Return [x, y] of the center of cell containing provided text 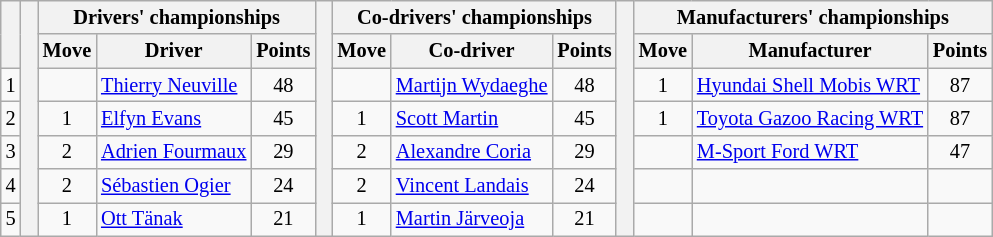
Alexandre Coria [472, 152]
Martijn Wydaeghe [472, 85]
Manufacturer [810, 51]
47 [960, 152]
Co-driver [472, 51]
Toyota Gazoo Racing WRT [810, 118]
Hyundai Shell Mobis WRT [810, 85]
Scott Martin [472, 118]
Adrien Fourmaux [174, 152]
Elfyn Evans [174, 118]
5 [11, 219]
Ott Tänak [174, 219]
4 [11, 186]
Vincent Landais [472, 186]
Drivers' championships [177, 17]
Martin Järveoja [472, 219]
Manufacturers' championships [813, 17]
Co-drivers' championships [475, 17]
3 [11, 152]
Thierry Neuville [174, 85]
Sébastien Ogier [174, 186]
M-Sport Ford WRT [810, 152]
Driver [174, 51]
